Detect which cell encompasses the target text, then output its [X, Y] center coordinate. 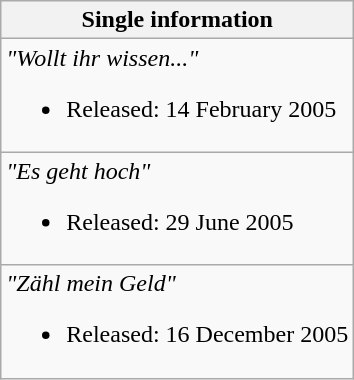
"Zähl mein Geld"Released: 16 December 2005 [178, 322]
Single information [178, 20]
"Es geht hoch"Released: 29 June 2005 [178, 208]
"Wollt ihr wissen..."Released: 14 February 2005 [178, 96]
